Detect which cell encompasses the target text, then output its (x, y) center coordinate. 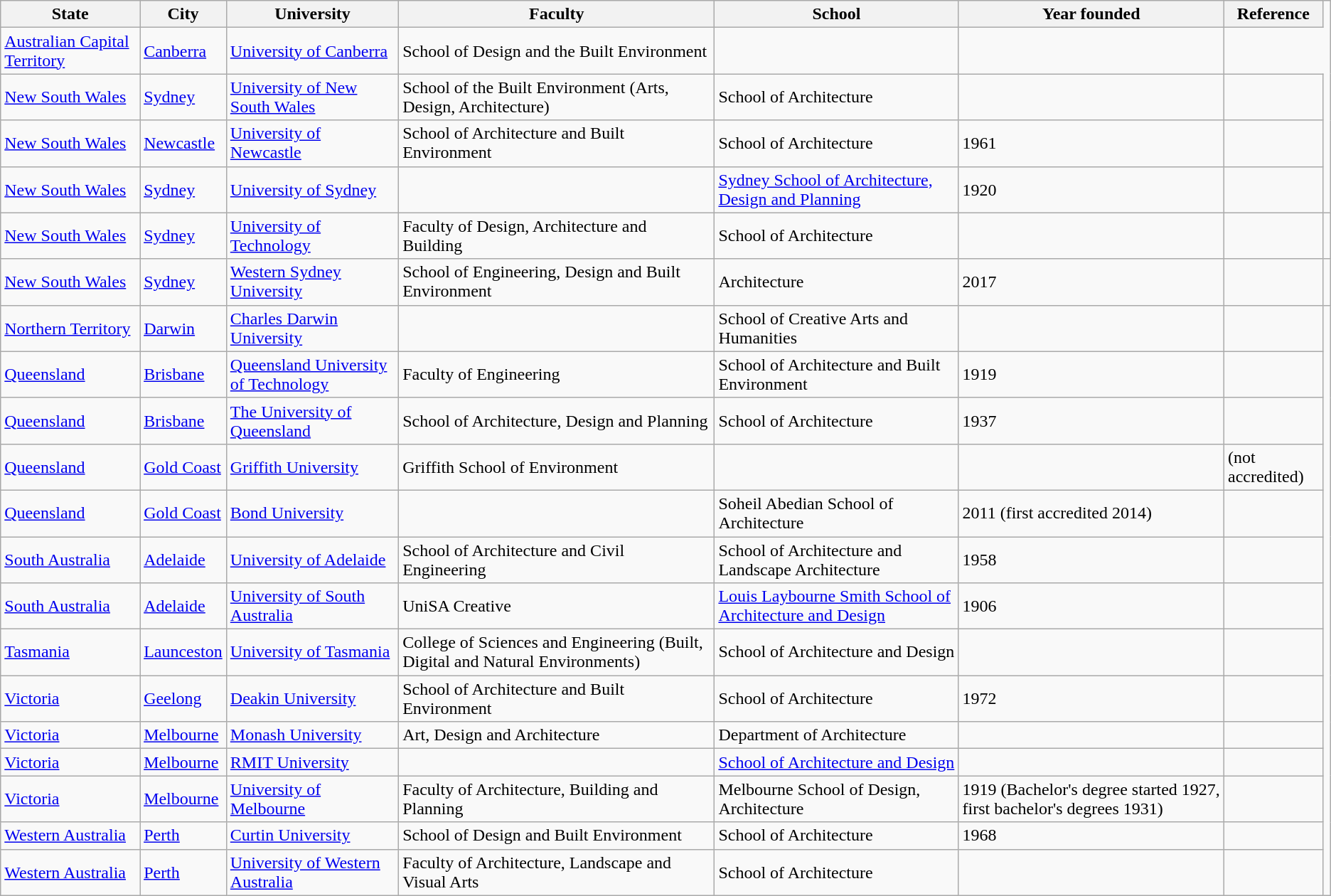
Faculty of Architecture, Landscape and Visual Arts (557, 872)
Queensland University of Technology (312, 374)
1919 (1091, 374)
Bond University (312, 513)
Faculty of Architecture, Building and Planning (557, 799)
University of Melbourne (312, 799)
Launceston (183, 653)
UniSA Creative (557, 606)
1937 (1091, 421)
University of Newcastle (312, 144)
Western Sydney University (312, 282)
2011 (first accredited 2014) (1091, 513)
Newcastle (183, 144)
University of New South Wales (312, 97)
Geelong (183, 698)
2017 (1091, 282)
RMIT University (312, 762)
Melbourne School of Design, Architecture (836, 799)
1919 (Bachelor's degree started 1927, first bachelor's degrees 1931) (1091, 799)
1961 (1091, 144)
University of Adelaide (312, 559)
School of Creative Arts and Humanities (836, 329)
Faculty of Design, Architecture and Building (557, 236)
Griffith University (312, 466)
School of the Built Environment (Arts, Design, Architecture) (557, 97)
School of Architecture, Design and Planning (557, 421)
Art, Design and Architecture (557, 735)
Deakin University (312, 698)
Sydney School of Architecture, Design and Planning (836, 189)
City (183, 14)
The University of Queensland (312, 421)
Louis Laybourne Smith School of Architecture and Design (836, 606)
University of South Australia (312, 606)
University of Canberra (312, 51)
Year founded (1091, 14)
School of Engineering, Design and Built Environment (557, 282)
Monash University (312, 735)
1906 (1091, 606)
Darwin (183, 329)
Curtin University (312, 836)
Architecture (836, 282)
Charles Darwin University (312, 329)
University of Sydney (312, 189)
Tasmania (70, 653)
1920 (1091, 189)
Department of Architecture (836, 735)
Canberra (183, 51)
University of Tasmania (312, 653)
1972 (1091, 698)
School of Design and the Built Environment (557, 51)
School (836, 14)
Soheil Abedian School of Architecture (836, 513)
1968 (1091, 836)
School of Architecture and Civil Engineering (557, 559)
Northern Territory (70, 329)
School of Design and Built Environment (557, 836)
(not accredited) (1274, 466)
School of Architecture and Landscape Architecture (836, 559)
Faculty of Engineering (557, 374)
Reference (1274, 14)
University of Western Australia (312, 872)
College of Sciences and Engineering (Built, Digital and Natural Environments) (557, 653)
Griffith School of Environment (557, 466)
1958 (1091, 559)
Australian Capital Territory (70, 51)
Faculty (557, 14)
University of Technology (312, 236)
University (312, 14)
State (70, 14)
